For the text-containing cell, return its midpoint in (X, Y) coordinate format. 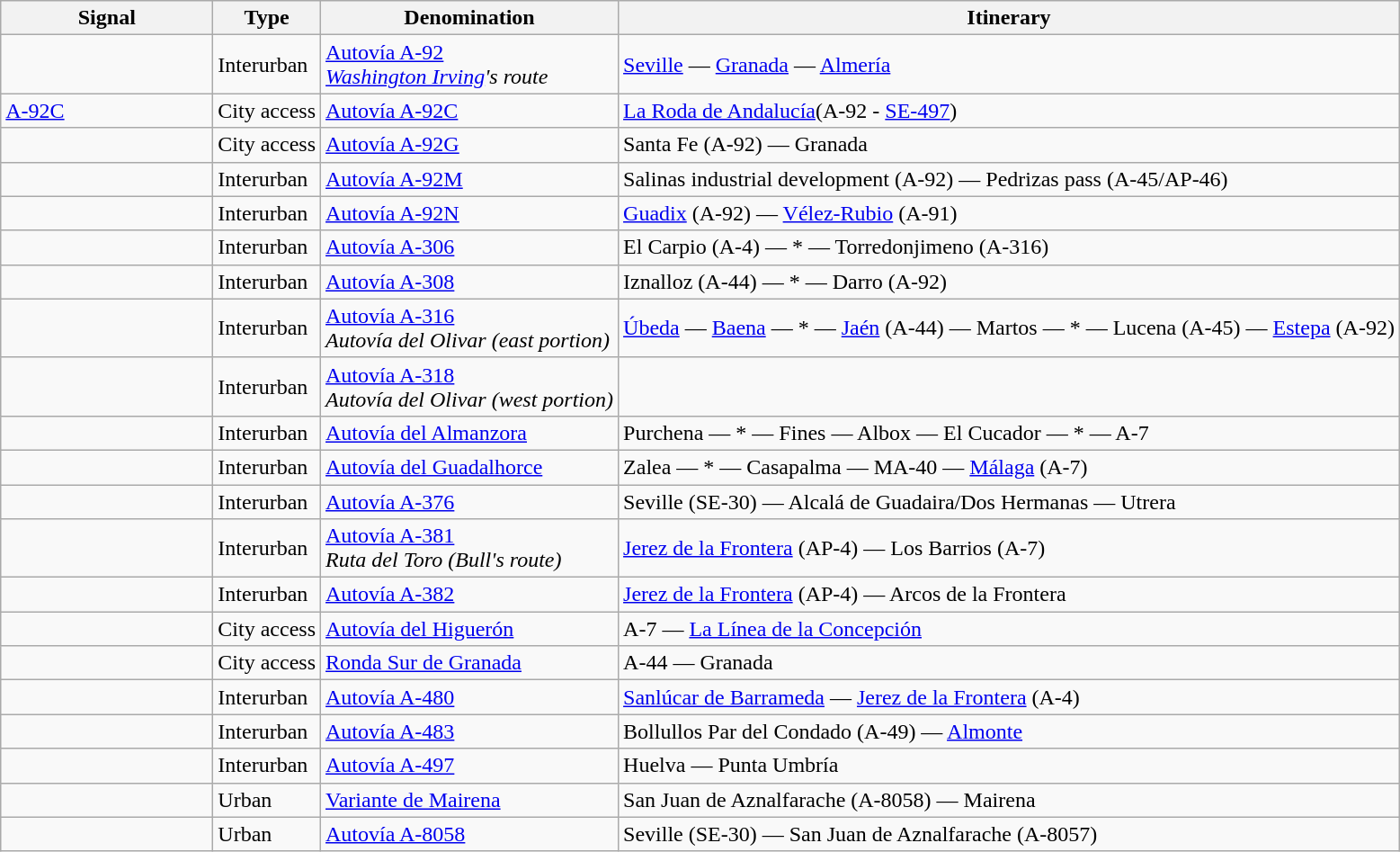
El Carpio (A-4) — * — Torredonjimeno (A-316) (1009, 247)
Autovía A-92G (469, 145)
Seville (SE-30) — Alcalá de Guadaira/Dos Hermanas — Utrera (1009, 501)
San Juan de Aznalfarache (A-8058) — Mairena (1009, 800)
Santa Fe (A-92) — Granada (1009, 145)
Autovía A-497 (469, 766)
Jerez de la Frontera (AP-4) — Arcos de la Frontera (1009, 595)
A-7 — La Línea de la Concepción (1009, 629)
Itinerary (1009, 18)
Guadix (A-92) — Vélez-Rubio (A-91) (1009, 213)
Autovía A-480 (469, 697)
Sanlúcar de Barrameda — Jerez de la Frontera (A-4) (1009, 697)
Autovía del Higuerón (469, 629)
Seville (SE-30) — San Juan de Aznalfarache (A-8057) (1009, 834)
Type (267, 18)
Autovía A-306 (469, 247)
Autovía A-8058 (469, 834)
Purchena — * — Fines — Albox — El Cucador — * — A-7 (1009, 433)
Ronda Sur de Granada (469, 663)
Autovía A-308 (469, 282)
Autovía A-92Washington Irving's route (469, 65)
Autovía A-92M (469, 179)
Autovía A-381Ruta del Toro (Bull's route) (469, 549)
Autovía A-316Autovía del Olivar (east portion) (469, 327)
A-44 — Granada (1009, 663)
Iznalloz (A-44) — * — Darro (A-92) (1009, 282)
Denomination (469, 18)
Signal (107, 18)
Zalea — * — Casapalma — MA-40 — Málaga (A-7) (1009, 467)
Salinas industrial development (A-92) — Pedrizas pass (A-45/AP-46) (1009, 179)
A-92C (107, 111)
Huelva — Punta Umbría (1009, 766)
Autovía A-483 (469, 731)
Bollullos Par del Condado (A-49) — Almonte (1009, 731)
Seville — Granada — Almería (1009, 65)
Úbeda — Baena — * — Jaén (A-44) — Martos — * — Lucena (A-45) — Estepa (A-92) (1009, 327)
Autovía A-382 (469, 595)
Variante de Mairena (469, 800)
Autovía A-318Autovía del Olivar (west portion) (469, 387)
Autovía del Almanzora (469, 433)
Autovía A-92C (469, 111)
Jerez de la Frontera (AP-4) — Los Barrios (A-7) (1009, 549)
Autovía A-92N (469, 213)
Autovía A-376 (469, 501)
La Roda de Andalucía(A-92 - SE-497) (1009, 111)
Autovía del Guadalhorce (469, 467)
